Capture the cell that displays the provided text and extract its [X, Y] central coordinate. 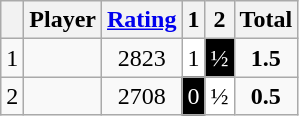
Player [63, 20]
0 [194, 96]
1.5 [266, 58]
0.5 [266, 96]
Total [266, 20]
2708 [142, 96]
2823 [142, 58]
Rating [142, 20]
